Determine the [x, y] coordinate at the center of the cell enclosing the given text.  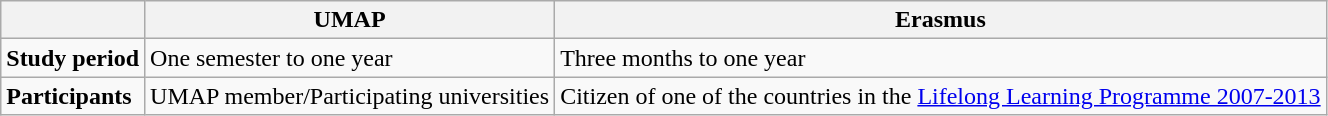
Study period [73, 58]
One semester to one year [350, 58]
Participants [73, 96]
Citizen of one of the countries in the Lifelong Learning Programme 2007-2013 [941, 96]
Three months to one year [941, 58]
Erasmus [941, 20]
UMAP member/Participating universities [350, 96]
UMAP [350, 20]
